Output the [X, Y] coordinate of the center of the cell containing the given text.  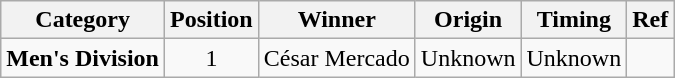
Origin [468, 20]
César Mercado [336, 58]
Timing [574, 20]
Position [212, 20]
1 [212, 58]
Men's Division [83, 58]
Winner [336, 20]
Ref [650, 20]
Category [83, 20]
